Capture the cell that displays the provided text and extract its (X, Y) central coordinate. 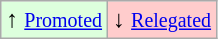
↓ Relegated (162, 20)
↑ Promoted (54, 20)
